Return the [X, Y] coordinate for the center point of the cell that contains the specified text.  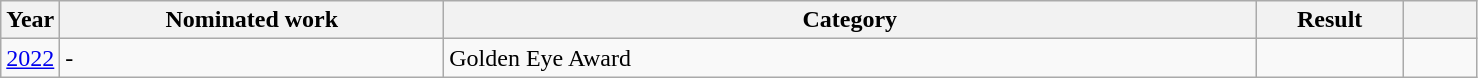
2022 [30, 58]
- [252, 58]
Year [30, 20]
Nominated work [252, 20]
Category [850, 20]
Result [1330, 20]
Golden Eye Award [850, 58]
